Identify which cell holds the provided text, then report its [x, y] central coordinate. 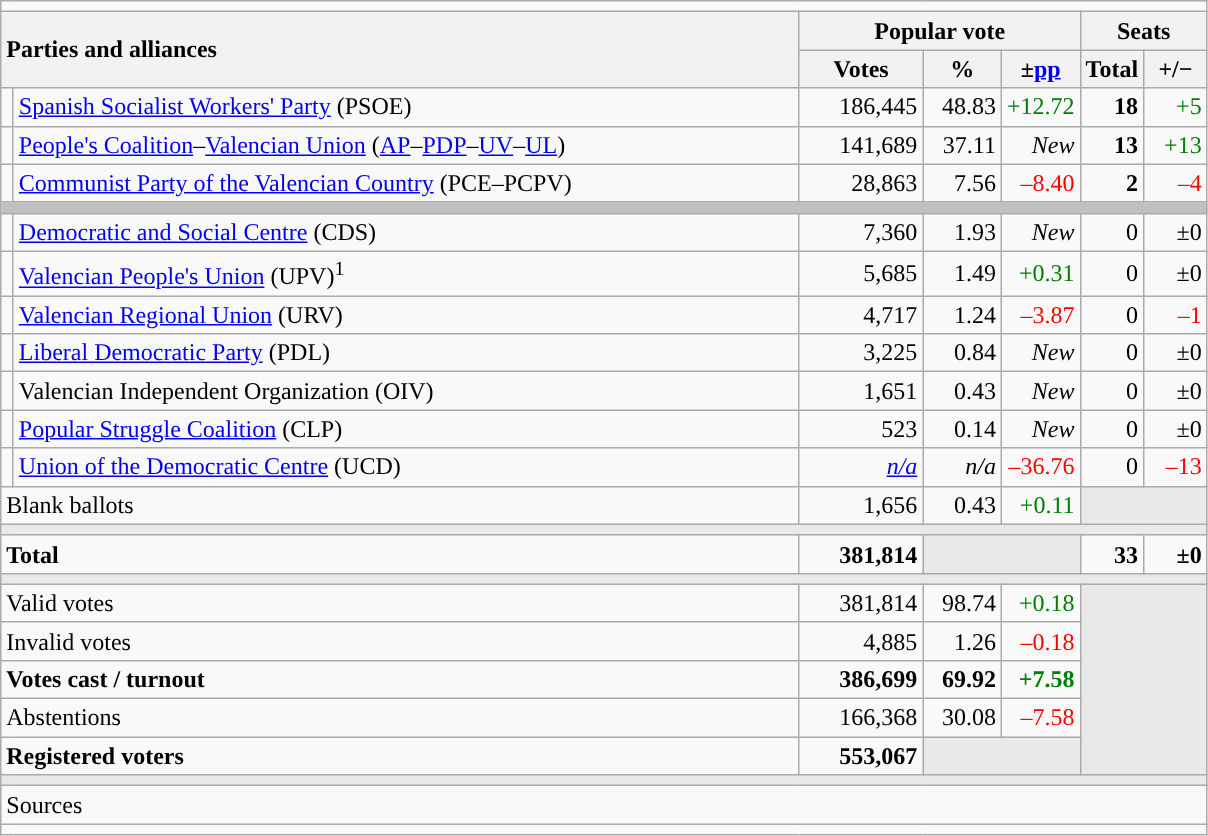
3,225 [861, 353]
Spanish Socialist Workers' Party (PSOE) [406, 107]
Valencian Regional Union (URV) [406, 315]
1.24 [962, 315]
Valencian Independent Organization (OIV) [406, 391]
0.84 [962, 353]
Registered voters [400, 756]
98.74 [962, 603]
30.08 [962, 718]
1.26 [962, 641]
+/− [1176, 69]
–1 [1176, 315]
Sources [604, 805]
2 [1112, 183]
+13 [1176, 145]
186,445 [861, 107]
28,863 [861, 183]
–13 [1176, 467]
5,685 [861, 274]
+12.72 [1040, 107]
Communist Party of the Valencian Country (PCE–PCPV) [406, 183]
Parties and alliances [400, 50]
–4 [1176, 183]
141,689 [861, 145]
1.93 [962, 232]
Valid votes [400, 603]
+0.31 [1040, 274]
37.11 [962, 145]
553,067 [861, 756]
4,717 [861, 315]
+7.58 [1040, 679]
48.83 [962, 107]
166,368 [861, 718]
Liberal Democratic Party (PDL) [406, 353]
13 [1112, 145]
69.92 [962, 679]
4,885 [861, 641]
Popular vote [940, 31]
1,656 [861, 505]
Democratic and Social Centre (CDS) [406, 232]
33 [1112, 554]
Abstentions [400, 718]
Votes cast / turnout [400, 679]
386,699 [861, 679]
Popular Struggle Coalition (CLP) [406, 429]
0.14 [962, 429]
People's Coalition–Valencian Union (AP–PDP–UV–UL) [406, 145]
–36.76 [1040, 467]
523 [861, 429]
–7.58 [1040, 718]
7.56 [962, 183]
Valencian People's Union (UPV)1 [406, 274]
–3.87 [1040, 315]
+5 [1176, 107]
Union of the Democratic Centre (UCD) [406, 467]
1,651 [861, 391]
–0.18 [1040, 641]
Votes [861, 69]
Seats [1144, 31]
+0.18 [1040, 603]
7,360 [861, 232]
Invalid votes [400, 641]
1.49 [962, 274]
–8.40 [1040, 183]
±pp [1040, 69]
+0.11 [1040, 505]
Blank ballots [400, 505]
18 [1112, 107]
% [962, 69]
